Extract the (x, y) coordinate from the center of the cell holding the provided text.  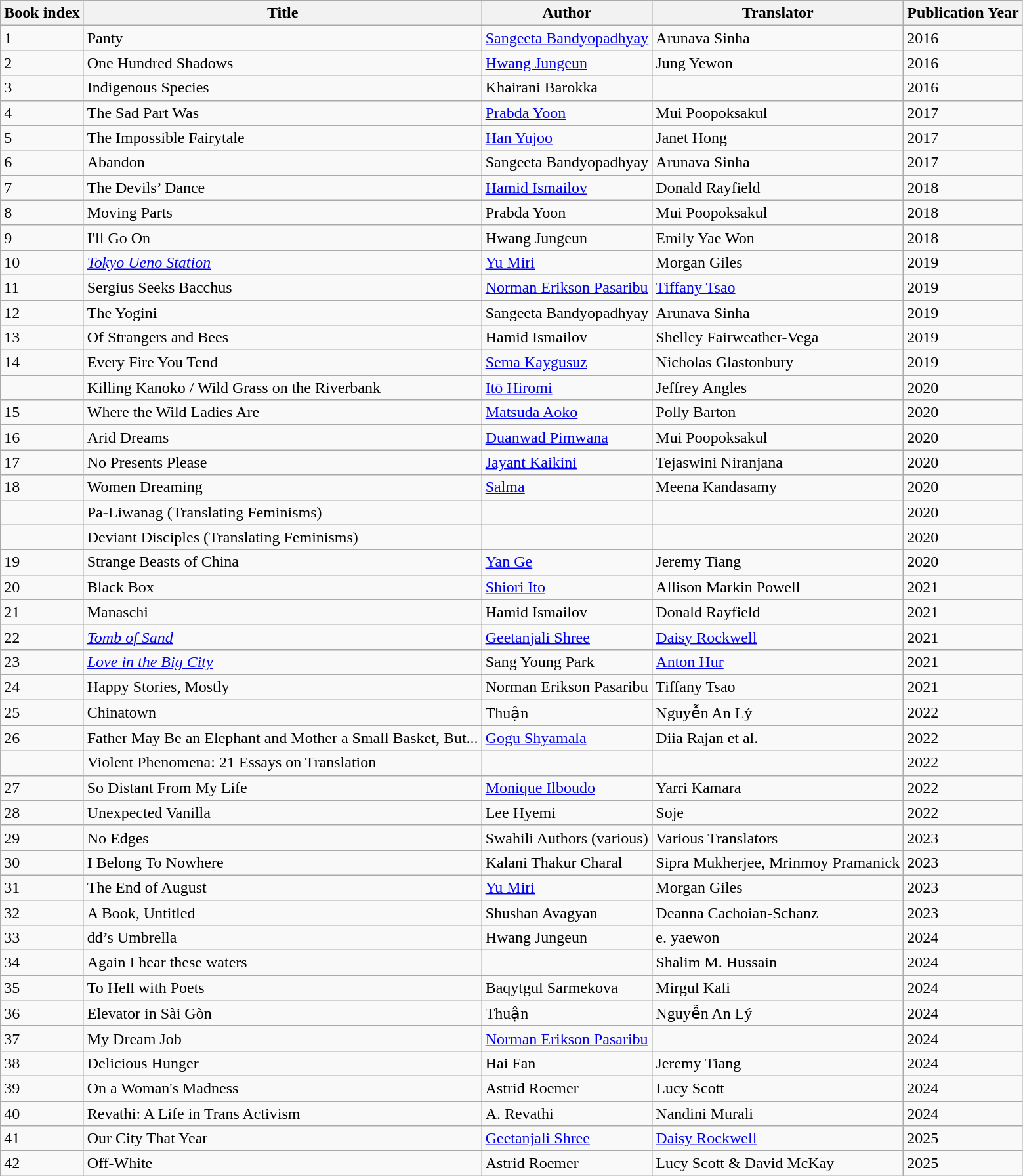
Lee Hyemi (567, 813)
4 (42, 113)
Deanna Cachoian-Schanz (778, 912)
Shushan Avagyan (567, 912)
Every Fire You Tend (282, 363)
Nandini Murali (778, 1113)
Author (567, 13)
9 (42, 237)
37 (42, 1038)
17 (42, 462)
5 (42, 138)
Strange Beasts of China (282, 562)
Soje (778, 813)
Unexpected Vanilla (282, 813)
Chinatown (282, 712)
22 (42, 637)
18 (42, 487)
Gogu Shyamala (567, 738)
34 (42, 963)
42 (42, 1164)
Monique Ilboudo (567, 788)
Killing Kanoko / Wild Grass on the Riverbank (282, 388)
Tejaswini Niranjana (778, 462)
Swahili Authors (various) (567, 838)
Hai Fan (567, 1063)
24 (42, 687)
Yarri Kamara (778, 788)
Father May Be an Elephant and Mother a Small Basket, But... (282, 738)
Anton Hur (778, 662)
14 (42, 363)
Violent Phenomena: 21 Essays on Translation (282, 763)
Black Box (282, 587)
Sergius Seeks Bacchus (282, 287)
25 (42, 712)
The Sad Part Was (282, 113)
Nicholas Glastonbury (778, 363)
15 (42, 413)
35 (42, 988)
The Yogini (282, 313)
Happy Stories, Mostly (282, 687)
Matsuda Aoko (567, 413)
30 (42, 862)
Delicious Hunger (282, 1063)
Tokyo Ueno Station (282, 262)
23 (42, 662)
Off-White (282, 1164)
Elevator in Sài Gòn (282, 1013)
Deviant Disciples (Translating Feminisms) (282, 537)
Of Strangers and Bees (282, 338)
7 (42, 188)
10 (42, 262)
21 (42, 612)
26 (42, 738)
I'll Go On (282, 237)
8 (42, 213)
Sang Young Park (567, 662)
Janet Hong (778, 138)
Shelley Fairweather-Vega (778, 338)
19 (42, 562)
36 (42, 1013)
Shalim M. Hussain (778, 963)
Jeffrey Angles (778, 388)
Polly Barton (778, 413)
Mirgul Kali (778, 988)
Itō Hiromi (567, 388)
Shiori Ito (567, 587)
Various Translators (778, 838)
Arid Dreams (282, 437)
Salma (567, 487)
33 (42, 938)
So Distant From My Life (282, 788)
Yan Ge (567, 562)
Abandon (282, 163)
My Dream Job (282, 1038)
Our City That Year (282, 1139)
Diia Rajan et al. (778, 738)
Publication Year (963, 13)
Again I hear these waters (282, 963)
Lucy Scott (778, 1088)
6 (42, 163)
Translator (778, 13)
The End of August (282, 887)
1 (42, 38)
Lucy Scott & David McKay (778, 1164)
One Hundred Shadows (282, 63)
Meena Kandasamy (778, 487)
On a Woman's Madness (282, 1088)
38 (42, 1063)
29 (42, 838)
39 (42, 1088)
Duanwad Pimwana (567, 437)
2 (42, 63)
40 (42, 1113)
28 (42, 813)
Jayant Kaikini (567, 462)
13 (42, 338)
27 (42, 788)
Pa-Liwanag (Translating Feminisms) (282, 512)
Moving Parts (282, 213)
Allison Markin Powell (778, 587)
Sema Kaygusuz (567, 363)
Sipra Mukherjee, Mrinmoy Pramanick (778, 862)
A. Revathi (567, 1113)
Tomb of Sand (282, 637)
e. yaewon (778, 938)
No Presents Please (282, 462)
No Edges (282, 838)
Emily Yae Won (778, 237)
12 (42, 313)
Han Yujoo (567, 138)
Panty (282, 38)
The Impossible Fairytale (282, 138)
31 (42, 887)
Revathi: A Life in Trans Activism (282, 1113)
dd’s Umbrella (282, 938)
Women Dreaming (282, 487)
Baqytgul Sarmekova (567, 988)
Where the Wild Ladies Are (282, 413)
The Devils’ Dance (282, 188)
41 (42, 1139)
Jung Yewon (778, 63)
To Hell with Poets (282, 988)
16 (42, 437)
20 (42, 587)
Book index (42, 13)
A Book, Untitled (282, 912)
Manaschi (282, 612)
32 (42, 912)
11 (42, 287)
Kalani Thakur Charal (567, 862)
I Belong To Nowhere (282, 862)
Love in the Big City (282, 662)
Title (282, 13)
Khairani Barokka (567, 88)
Indigenous Species (282, 88)
3 (42, 88)
